Return [X, Y] of the center of cell containing provided text 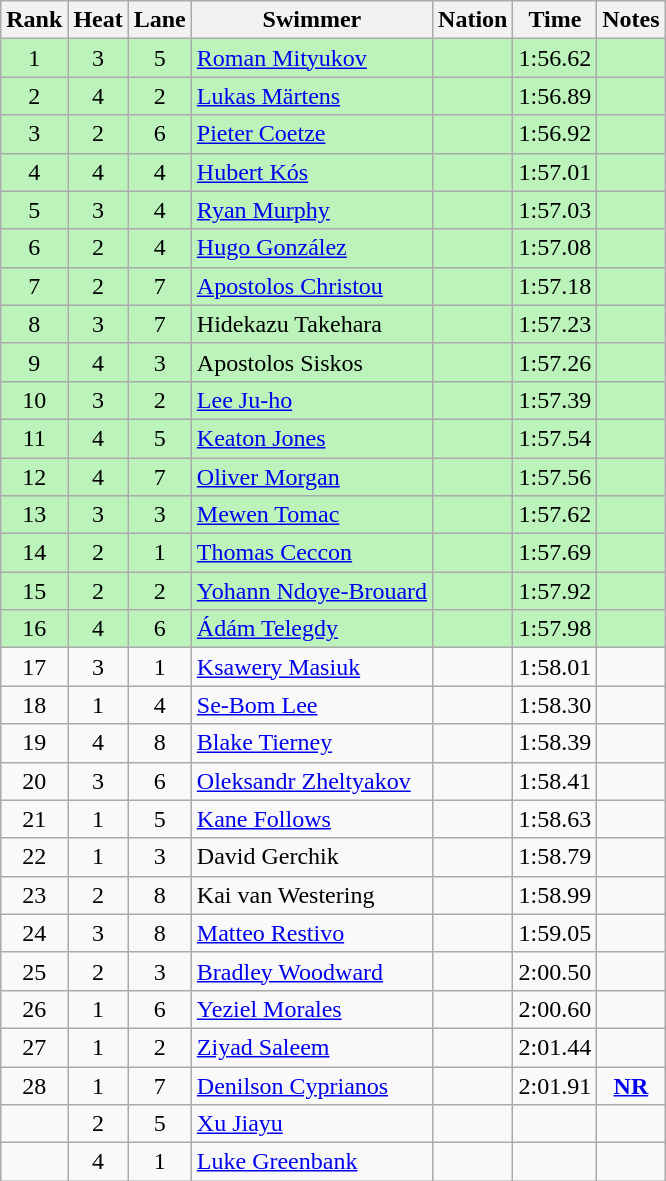
1:58.79 [555, 857]
David Gerchik [312, 857]
1:56.89 [555, 96]
Keaton Jones [312, 438]
Ziyad Saleem [312, 1047]
Yohann Ndoye-Brouard [312, 591]
1:56.92 [555, 134]
1:58.99 [555, 895]
9 [34, 362]
Yeziel Morales [312, 1009]
Apostolos Siskos [312, 362]
14 [34, 553]
Pieter Coetze [312, 134]
24 [34, 933]
1:57.26 [555, 362]
1:57.56 [555, 477]
2:01.44 [555, 1047]
1:58.63 [555, 819]
1:57.69 [555, 553]
Se-Bom Lee [312, 705]
17 [34, 667]
1:57.92 [555, 591]
Hidekazu Takehara [312, 324]
19 [34, 743]
Luke Greenbank [312, 1162]
10 [34, 400]
28 [34, 1085]
22 [34, 857]
Heat [98, 20]
Lukas Märtens [312, 96]
Bradley Woodward [312, 971]
1:58.39 [555, 743]
2:00.60 [555, 1009]
13 [34, 515]
Nation [473, 20]
Hugo González [312, 248]
Time [555, 20]
Xu Jiayu [312, 1124]
Notes [631, 20]
Roman Mityukov [312, 58]
Rank [34, 20]
1:58.01 [555, 667]
Kai van Westering [312, 895]
Denilson Cyprianos [312, 1085]
NR [631, 1085]
1:57.08 [555, 248]
Mewen Tomac [312, 515]
Hubert Kós [312, 172]
1:57.98 [555, 629]
Ryan Murphy [312, 210]
Apostolos Christou [312, 286]
18 [34, 705]
Swimmer [312, 20]
1:57.01 [555, 172]
23 [34, 895]
1:58.41 [555, 781]
1:56.62 [555, 58]
12 [34, 477]
1:59.05 [555, 933]
26 [34, 1009]
Oleksandr Zheltyakov [312, 781]
1:57.39 [555, 400]
16 [34, 629]
1:57.23 [555, 324]
21 [34, 819]
Oliver Morgan [312, 477]
Blake Tierney [312, 743]
Lee Ju-ho [312, 400]
1:57.54 [555, 438]
1:57.62 [555, 515]
Lane [160, 20]
Kane Follows [312, 819]
25 [34, 971]
2:00.50 [555, 971]
2:01.91 [555, 1085]
Ádám Telegdy [312, 629]
1:58.30 [555, 705]
11 [34, 438]
Ksawery Masiuk [312, 667]
15 [34, 591]
1:57.03 [555, 210]
Thomas Ceccon [312, 553]
Matteo Restivo [312, 933]
1:57.18 [555, 286]
20 [34, 781]
27 [34, 1047]
